Output the [x, y] coordinate of the center of the cell containing the given text.  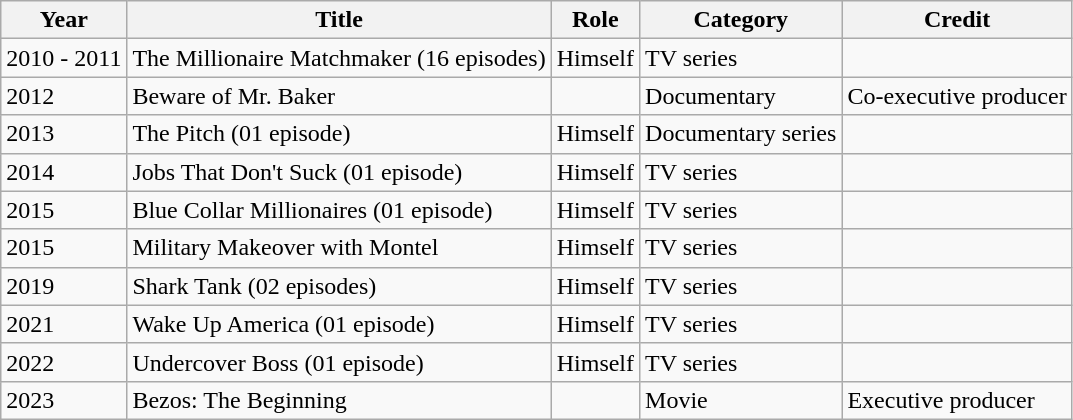
2010 - 2011 [64, 58]
Undercover Boss (01 episode) [339, 362]
Documentary [741, 96]
2022 [64, 362]
2014 [64, 172]
The Pitch (01 episode) [339, 134]
2021 [64, 324]
Role [595, 20]
2013 [64, 134]
2019 [64, 286]
Category [741, 20]
The Millionaire Matchmaker (16 episodes) [339, 58]
Year [64, 20]
Bezos: The Beginning [339, 400]
Credit [957, 20]
Wake Up America (01 episode) [339, 324]
2023 [64, 400]
Beware of Mr. Baker [339, 96]
Co-executive producer [957, 96]
Shark Tank (02 episodes) [339, 286]
Blue Collar Millionaires (01 episode) [339, 210]
Movie [741, 400]
2012 [64, 96]
Title [339, 20]
Jobs That Don't Suck (01 episode) [339, 172]
Executive producer [957, 400]
Documentary series [741, 134]
Military Makeover with Montel [339, 248]
